Pinpoint the cell where the given text exists, returning its (x, y) midpoint coordinate. 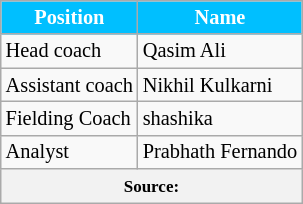
Head coach (70, 51)
Nikhil Kulkarni (220, 85)
Qasim Ali (220, 51)
Analyst (70, 152)
Position (70, 17)
Source: (152, 186)
Fielding Coach (70, 118)
Name (220, 17)
shashika (220, 118)
Assistant coach (70, 85)
Prabhath Fernando (220, 152)
